Find where the given text appears and provide that cell's center as [x, y] coordinate. 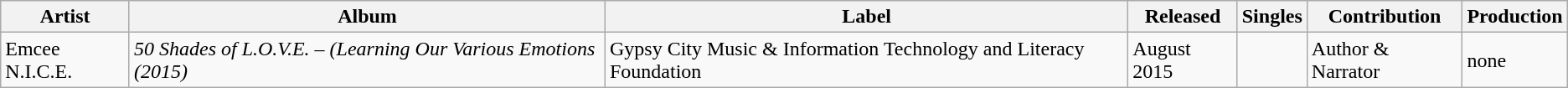
Production [1514, 17]
none [1514, 60]
Emcee N.I.C.E. [65, 60]
Artist [65, 17]
Singles [1271, 17]
Label [866, 17]
August 2015 [1183, 60]
Album [367, 17]
Released [1183, 17]
50 Shades of L.O.V.E. – (Learning Our Various Emotions (2015) [367, 60]
Author & Narrator [1385, 60]
Contribution [1385, 17]
Gypsy City Music & Information Technology and Literacy Foundation [866, 60]
